For the text-containing cell, return its midpoint in (X, Y) coordinate format. 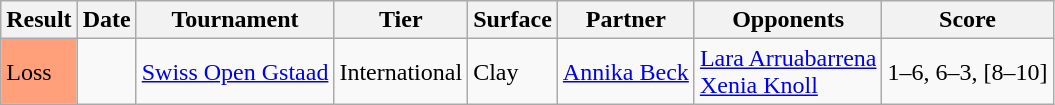
Score (968, 20)
Surface (513, 20)
Annika Beck (626, 72)
Loss (39, 72)
Lara Arruabarrena Xenia Knoll (788, 72)
Date (106, 20)
Tournament (235, 20)
International (401, 72)
Partner (626, 20)
Result (39, 20)
Opponents (788, 20)
Tier (401, 20)
Clay (513, 72)
1–6, 6–3, [8–10] (968, 72)
Swiss Open Gstaad (235, 72)
